Search for the cell housing the specified text and yield its (X, Y) center coordinate. 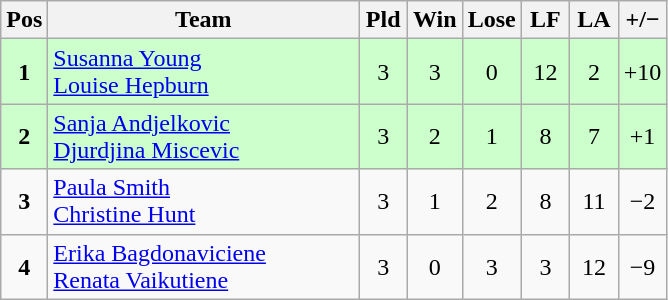
4 (24, 266)
−2 (642, 202)
+/− (642, 20)
Team (204, 20)
Susanna Young Louise Hepburn (204, 72)
Pos (24, 20)
Sanja Andjelkovic Djurdjina Miscevic (204, 136)
LA (594, 20)
7 (594, 136)
Win (434, 20)
Lose (492, 20)
11 (594, 202)
−9 (642, 266)
Pld (384, 20)
+1 (642, 136)
Paula Smith Christine Hunt (204, 202)
+10 (642, 72)
Erika Bagdonaviciene Renata Vaikutiene (204, 266)
LF (546, 20)
